For the text-containing cell, return its midpoint in [X, Y] coordinate format. 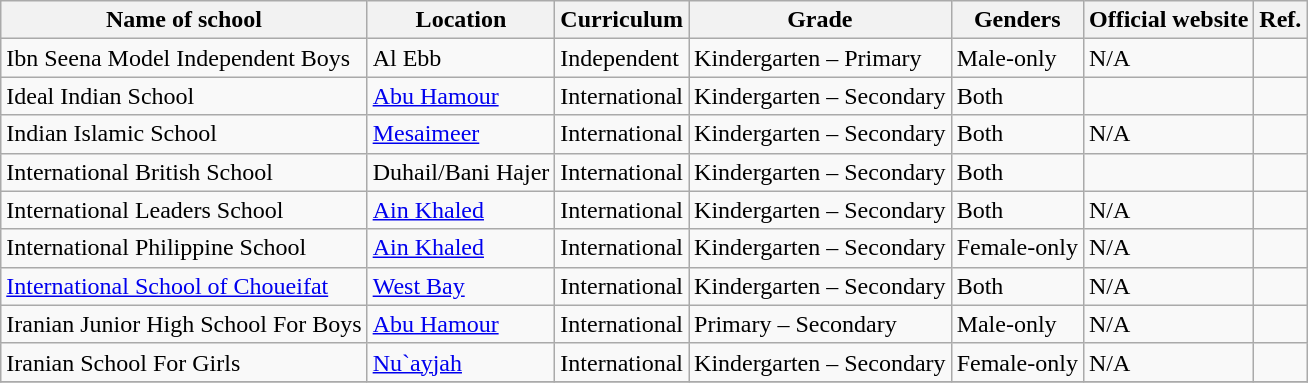
International School of Choueifat [184, 286]
West Bay [461, 286]
Kindergarten – Primary [820, 58]
Primary – Secondary [820, 324]
Ref. [1280, 20]
Iranian Junior High School For Boys [184, 324]
Mesaimeer [461, 134]
Name of school [184, 20]
Official website [1168, 20]
International Philippine School [184, 248]
Grade [820, 20]
Curriculum [622, 20]
Nu`ayjah [461, 362]
Ideal Indian School [184, 96]
Duhail/Bani Hajer [461, 172]
International British School [184, 172]
Al Ebb [461, 58]
Iranian School For Girls [184, 362]
Indian Islamic School [184, 134]
Genders [1017, 20]
Independent [622, 58]
Ibn Seena Model Independent Boys [184, 58]
International Leaders School [184, 210]
Location [461, 20]
